Output the (X, Y) coordinate of the center of the cell containing the given text.  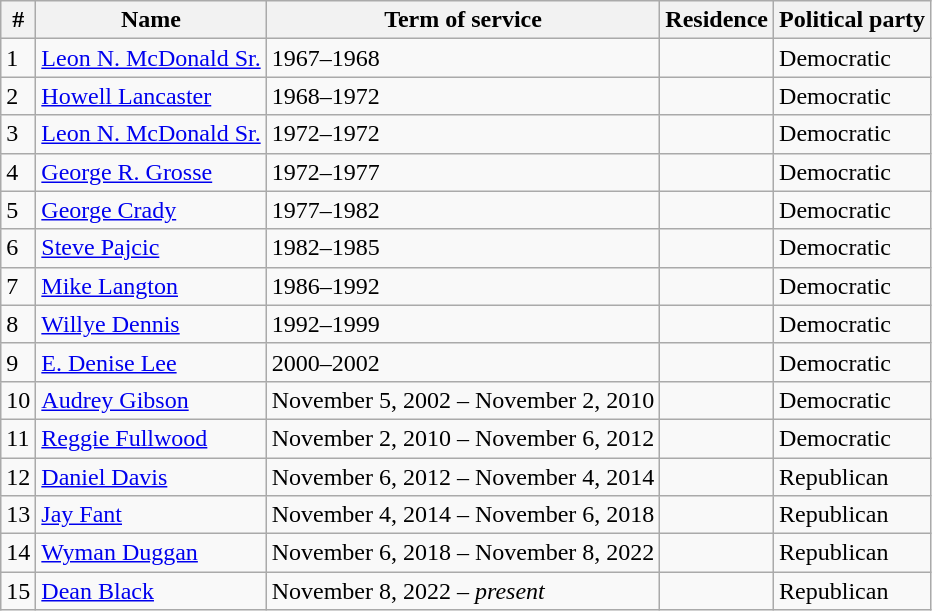
12 (18, 477)
Howell Lancaster (151, 96)
November 6, 2012 – November 4, 2014 (463, 477)
1992–1999 (463, 324)
1986–1992 (463, 286)
11 (18, 438)
E. Denise Lee (151, 362)
Dean Black (151, 591)
1982–1985 (463, 248)
6 (18, 248)
8 (18, 324)
1968–1972 (463, 96)
November 5, 2002 – November 2, 2010 (463, 400)
14 (18, 553)
2 (18, 96)
Willye Dennis (151, 324)
Audrey Gibson (151, 400)
4 (18, 172)
November 2, 2010 – November 6, 2012 (463, 438)
George R. Grosse (151, 172)
November 8, 2022 – present (463, 591)
1 (18, 58)
1977–1982 (463, 210)
Name (151, 20)
Steve Pajcic (151, 248)
1972–1977 (463, 172)
1972–1972 (463, 134)
Wyman Duggan (151, 553)
November 6, 2018 – November 8, 2022 (463, 553)
15 (18, 591)
1967–1968 (463, 58)
9 (18, 362)
George Crady (151, 210)
Mike Langton (151, 286)
Reggie Fullwood (151, 438)
7 (18, 286)
Residence (717, 20)
2000–2002 (463, 362)
Political party (852, 20)
# (18, 20)
November 4, 2014 – November 6, 2018 (463, 515)
10 (18, 400)
13 (18, 515)
Jay Fant (151, 515)
Term of service (463, 20)
3 (18, 134)
5 (18, 210)
Daniel Davis (151, 477)
